Identify which cell holds the provided text, then report its (x, y) central coordinate. 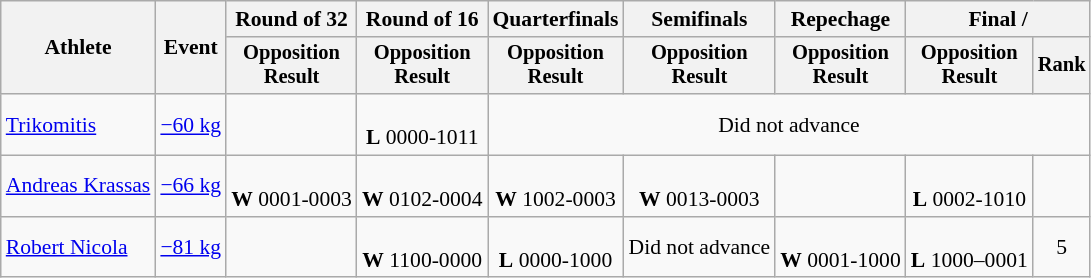
Quarterfinals (556, 19)
W 1002-0003 (556, 186)
L 0002-1010 (970, 186)
Rank (1062, 66)
Final / (998, 19)
Round of 16 (422, 19)
W 0013-0003 (700, 186)
Andreas Krassas (78, 186)
Repechage (840, 19)
Robert Nicola (78, 248)
Semifinals (700, 19)
−81 kg (190, 248)
L 0000-1000 (556, 248)
−66 kg (190, 186)
Round of 32 (292, 19)
Event (190, 48)
W 0102-0004 (422, 186)
W 0001-1000 (840, 248)
−60 kg (190, 124)
W 1100-0000 (422, 248)
L 1000–0001 (970, 248)
W 0001-0003 (292, 186)
Trikomitis (78, 124)
Athlete (78, 48)
5 (1062, 248)
L 0000-1011 (422, 124)
